Find where the given text appears and provide that cell's center as [X, Y] coordinate. 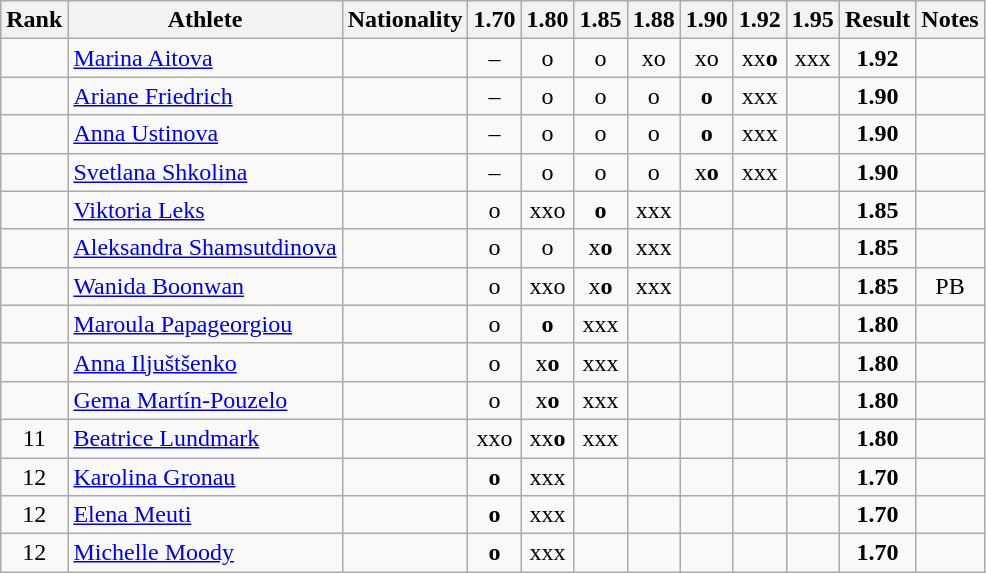
Aleksandra Shamsutdinova [205, 248]
PB [950, 286]
Gema Martín-Pouzelo [205, 400]
Notes [950, 20]
Maroula Papageorgiou [205, 324]
Michelle Moody [205, 553]
Athlete [205, 20]
Marina Aitova [205, 58]
Beatrice Lundmark [205, 438]
Wanida Boonwan [205, 286]
1.88 [654, 20]
Anna Ustinova [205, 134]
1.95 [812, 20]
Viktoria Leks [205, 210]
Result [877, 20]
Nationality [405, 20]
Ariane Friedrich [205, 96]
Elena Meuti [205, 515]
Svetlana Shkolina [205, 172]
11 [34, 438]
Rank [34, 20]
Anna Iljuštšenko [205, 362]
Karolina Gronau [205, 477]
